Determine the [x, y] coordinate at the center of the cell enclosing the given text.  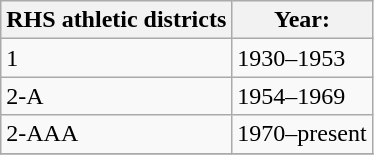
RHS athletic districts [116, 20]
2-A [116, 96]
1930–1953 [302, 58]
1970–present [302, 134]
1954–1969 [302, 96]
2-AAA [116, 134]
1 [116, 58]
Year: [302, 20]
